Extract the [x, y] coordinate from the center of the cell holding the provided text.  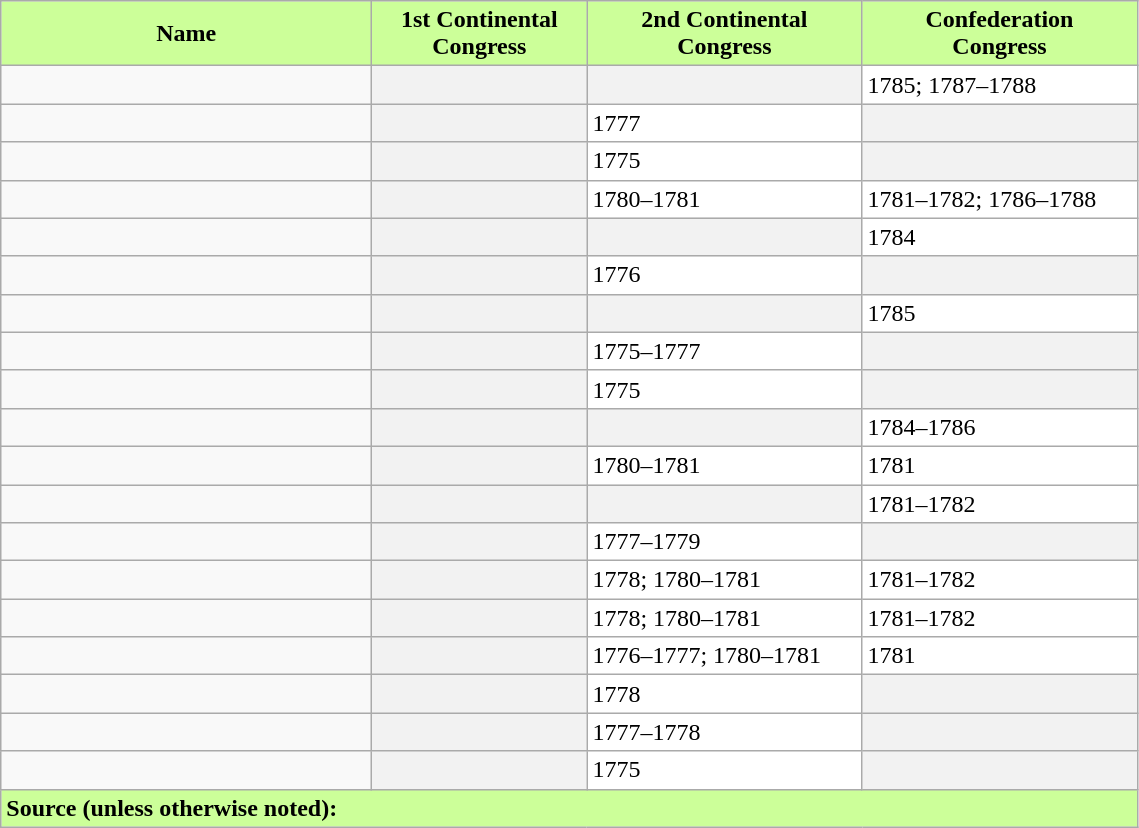
1775–1777 [724, 351]
1777–1779 [724, 542]
1777–1778 [724, 732]
1785 [1000, 313]
2nd ContinentalCongress [724, 34]
1784–1786 [1000, 427]
1785; 1787–1788 [1000, 85]
Name [186, 34]
1st ContinentalCongress [480, 34]
1781–1782; 1786–1788 [1000, 199]
1776–1777; 1780–1781 [724, 656]
Source (unless otherwise noted): [569, 808]
ConfederationCongress [1000, 34]
1777 [724, 123]
1784 [1000, 237]
1776 [724, 275]
1778 [724, 694]
